For the text-containing cell, return its midpoint in (x, y) coordinate format. 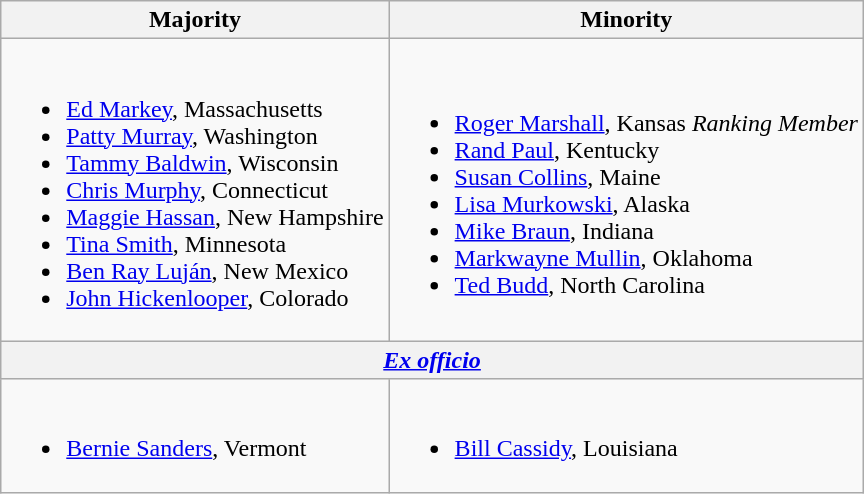
Ex officio (432, 360)
Majority (195, 20)
Bernie Sanders, Vermont (195, 436)
Bill Cassidy, Louisiana (626, 436)
Minority (626, 20)
